Search for the cell housing the specified text and yield its [x, y] center coordinate. 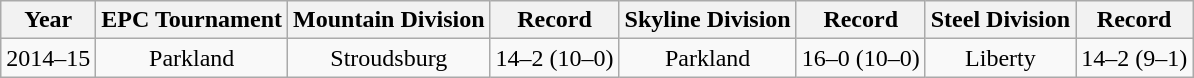
14–2 (10–0) [554, 58]
14–2 (9–1) [1134, 58]
Mountain Division [389, 20]
Liberty [1000, 58]
EPC Tournament [192, 20]
Year [48, 20]
16–0 (10–0) [860, 58]
Skyline Division [708, 20]
Stroudsburg [389, 58]
2014–15 [48, 58]
Steel Division [1000, 20]
